Extract the [x, y] coordinate from the center of the cell holding the provided text.  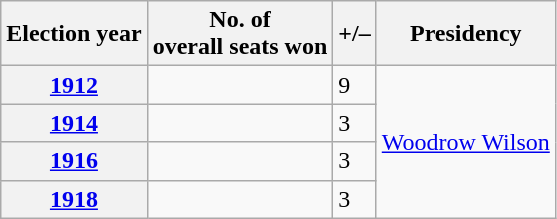
Election year [74, 34]
1912 [74, 85]
1914 [74, 123]
+/– [354, 34]
1918 [74, 199]
9 [354, 85]
Presidency [466, 34]
No. ofoverall seats won [240, 34]
Woodrow Wilson [466, 142]
1916 [74, 161]
